Search for the cell housing the specified text and yield its (x, y) center coordinate. 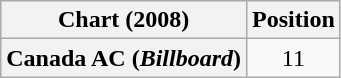
Position (294, 20)
Canada AC (Billboard) (124, 58)
Chart (2008) (124, 20)
11 (294, 58)
